Return the [X, Y] coordinate for the center point of the cell that contains the specified text.  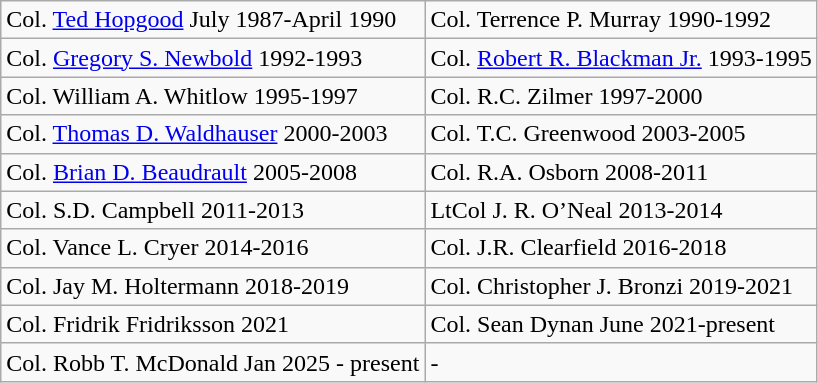
Col. Robb T. McDonald Jan 2025 - present [213, 362]
Col. Brian D. Beaudrault 2005-2008 [213, 172]
LtCol J. R. O’Neal 2013-2014 [621, 210]
Col. Sean Dynan June 2021-present [621, 324]
- [621, 362]
Col. Fridrik Fridriksson 2021 [213, 324]
Col. Christopher J. Bronzi 2019-2021 [621, 286]
Col. Jay M. Holtermann 2018-2019 [213, 286]
Col. Ted Hopgood July 1987-April 1990 [213, 20]
Col. William A. Whitlow 1995-1997 [213, 96]
Col. Vance L. Cryer 2014-2016 [213, 248]
Col. T.C. Greenwood 2003-2005 [621, 134]
Col. S.D. Campbell 2011-2013 [213, 210]
Col. Gregory S. Newbold 1992-1993 [213, 58]
Col. Terrence P. Murray 1990-1992 [621, 20]
Col. J.R. Clearfield 2016-2018 [621, 248]
Col. Thomas D. Waldhauser 2000-2003 [213, 134]
Col. R.A. Osborn 2008-2011 [621, 172]
Col. R.C. Zilmer 1997-2000 [621, 96]
Col. Robert R. Blackman Jr. 1993-1995 [621, 58]
